Capture the cell that displays the provided text and extract its (X, Y) central coordinate. 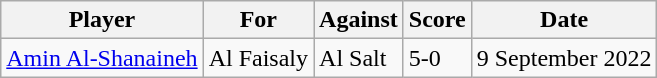
Player (102, 20)
Against (359, 20)
Amin Al-Shanaineh (102, 58)
Al Faisaly (258, 58)
Date (564, 20)
For (258, 20)
5-0 (437, 58)
9 September 2022 (564, 58)
Al Salt (359, 58)
Score (437, 20)
